Scan for the cell matching the given text and deliver its (X, Y) coordinate at center. 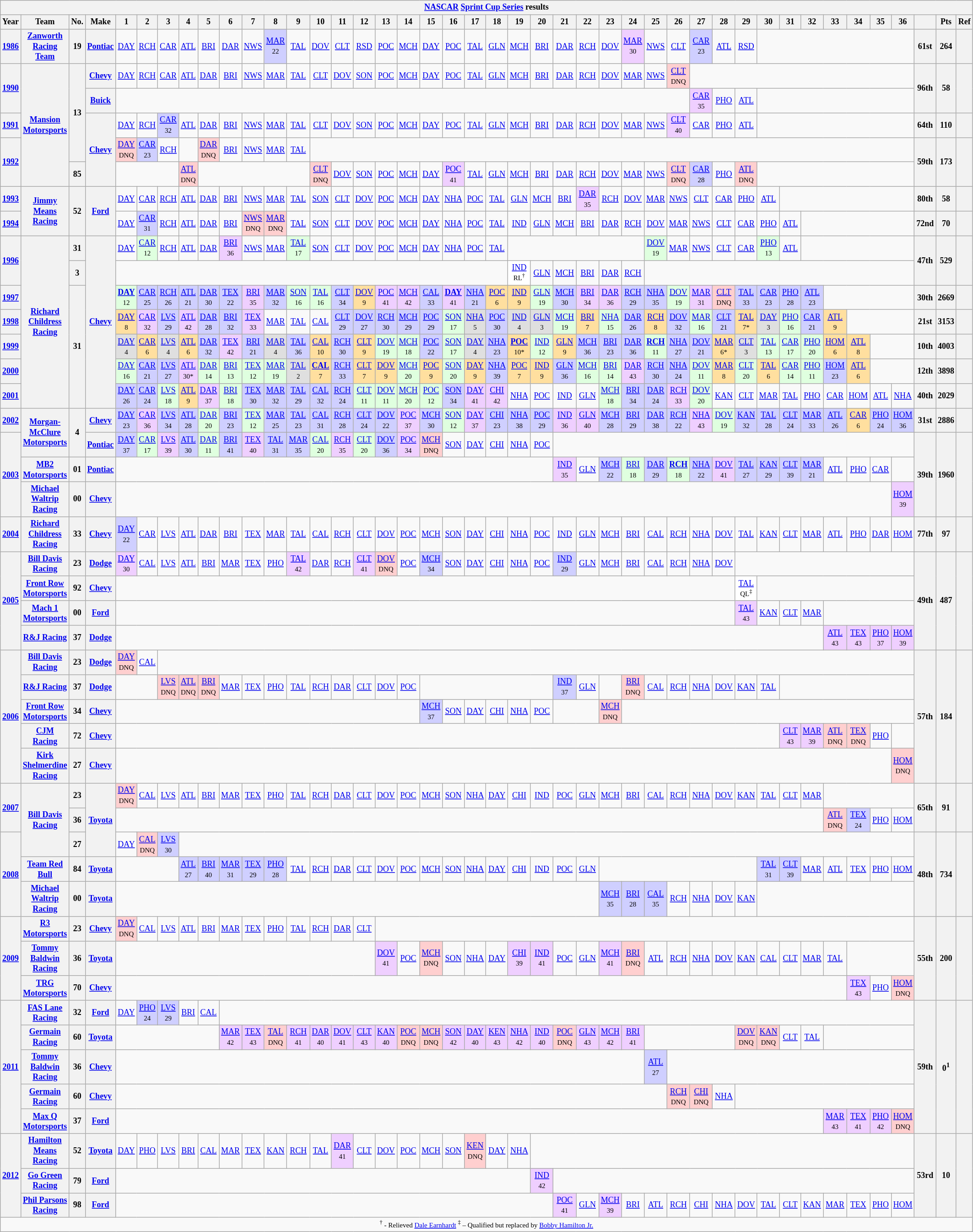
CAR25 (147, 298)
529 (946, 261)
ATL30* (188, 371)
200 (946, 958)
NHA24 (678, 371)
SON20 (454, 371)
KAN40 (386, 1037)
RCH29 (633, 298)
2008 (11, 874)
DAR28 (209, 322)
TEX30 (253, 396)
25 (656, 22)
LVSDNQ (168, 687)
2006 (11, 717)
IND35 (565, 470)
DARDNQ (209, 150)
NHA15 (610, 322)
BRI29 (633, 420)
CLT34 (342, 298)
CHIDNQ (701, 1096)
Go Green Racing (45, 1181)
MAR30 (633, 46)
TAL43 (746, 613)
CHI42 (497, 396)
CAR36 (147, 420)
47th (925, 261)
KENDNQ (475, 1151)
GLN40 (588, 420)
POC34 (408, 445)
GLN9 (565, 347)
MB2 Motorsports (45, 470)
2669 (946, 298)
DOV36 (386, 445)
Team Red Bull (45, 869)
MCH41 (610, 958)
POC10* (519, 347)
2009 (11, 958)
CAL35 (656, 899)
40th (925, 396)
MCH29 (408, 322)
TRG Motorsports (45, 988)
CAR31 (147, 223)
TAL33 (746, 298)
NHA35 (656, 298)
DOV20 (701, 396)
57th (925, 717)
FAS Lane Racing (45, 1013)
28 (724, 22)
Team (45, 22)
96th (925, 88)
HOM6 (835, 347)
DAY40 (475, 1037)
TAL6 (768, 371)
2 (147, 22)
TEX24 (859, 820)
KAN32 (746, 420)
2000 (11, 371)
TEX40 (253, 445)
GLN19 (542, 298)
DAR40 (320, 1037)
POC9 (431, 371)
64th (925, 125)
INDRL† (519, 273)
DAR32 (209, 347)
DAR30 (209, 298)
PHO11 (812, 371)
DAY8 (126, 322)
Buick (101, 101)
MAR4 (276, 347)
DAR26 (633, 322)
TEXDNQ (859, 736)
TALDNQ (276, 1037)
MAR16 (701, 322)
21 (565, 22)
1 (126, 22)
1993 (11, 199)
LVS34 (168, 420)
GLN43 (588, 1037)
MCH28 (610, 420)
Phil Parsons Racing (45, 1205)
11 (342, 22)
TALQL‡ (746, 588)
CHI23 (497, 420)
PHO42 (881, 1121)
MAR43 (835, 1121)
2004 (11, 534)
Pts (946, 22)
HOM23 (835, 371)
Zanworth Racing Team (45, 46)
Kirk Shelmerdine Racing (45, 765)
49th (925, 601)
DAR29 (656, 470)
8 (276, 22)
21st (925, 322)
1986 (11, 46)
Max Q Motorsports (45, 1121)
15 (431, 22)
PHO13 (768, 248)
264 (946, 46)
BRI36 (231, 248)
CAL33 (431, 298)
ATL43 (835, 638)
BRI14 (610, 371)
TAL27 (746, 470)
MCH16 (588, 371)
MAR39 (812, 736)
† - Relieved Dale Earnhardt ‡ – Qualified but replaced by Bobby Hamilton Jr. (486, 1225)
53rd (925, 1176)
SON42 (454, 1037)
IND41 (542, 958)
110 (946, 125)
7 (253, 22)
ATL8 (859, 347)
HOM36 (903, 420)
BRI32 (231, 322)
TEX22 (231, 298)
TAL16 (320, 298)
91 (946, 808)
30 (768, 22)
LVS30 (168, 845)
NHA23 (497, 347)
TAL7* (746, 322)
No. (77, 22)
4003 (946, 347)
DOV22 (386, 420)
TAL2 (298, 371)
2007 (11, 808)
RCH26 (168, 298)
MAR33 (812, 420)
PHO16 (790, 322)
IND37 (565, 687)
MAR22 (276, 46)
MAR35 (298, 445)
PHO20 (812, 347)
CLT9 (364, 347)
RCH8 (656, 322)
5 (209, 22)
CAL20 (320, 445)
CLT41 (364, 564)
61st (925, 46)
TAL29 (298, 396)
RCH24 (342, 396)
SON12 (454, 420)
12 (364, 22)
DAY3 (768, 322)
16 (454, 22)
CAL7 (320, 371)
POC37 (408, 420)
77th (925, 534)
85 (77, 174)
1991 (11, 125)
NWSDNQ (253, 223)
97 (946, 534)
CAL32 (320, 396)
92 (77, 588)
KEN43 (497, 1037)
65th (925, 808)
BRI35 (253, 298)
ATL28 (188, 420)
DAY9 (475, 371)
26 (678, 22)
1998 (11, 322)
TAL28 (768, 420)
TAL13 (768, 347)
KANDNQ (768, 1037)
RCH41 (298, 1037)
CLT40 (678, 125)
MCH22 (610, 470)
DAR24 (656, 396)
TAL17 (298, 248)
18 (497, 22)
22 (588, 22)
NHA42 (519, 1037)
CAR35 (701, 101)
2002 (11, 420)
TAL23 (298, 420)
RCH35 (342, 445)
10th (925, 347)
POC30 (497, 322)
NHA43 (701, 420)
DAR41 (342, 1151)
ATL26 (835, 420)
20 (542, 22)
734 (946, 874)
BRI40 (209, 869)
CHI39 (519, 958)
39th (925, 475)
1990 (11, 88)
BRI13 (231, 371)
DAR20 (209, 420)
TEX41 (859, 1121)
Year (11, 22)
PHO37 (881, 638)
BRI21 (253, 347)
2001 (11, 396)
2011 (11, 1067)
RCH28 (342, 420)
MAR42 (231, 1037)
55th (925, 958)
TEX33 (253, 322)
2003 (11, 475)
LVS27 (168, 371)
SON34 (454, 396)
CAR12 (147, 248)
POC7 (519, 371)
IND12 (542, 347)
MCH39 (610, 1205)
LVS4 (168, 347)
35 (881, 22)
1992 (11, 162)
DOV32 (678, 322)
CJM Racing (45, 736)
CAR14 (790, 371)
CLT29 (342, 322)
NHA21 (475, 298)
CAR28 (701, 174)
MCH35 (610, 899)
80th (925, 199)
ATL42 (188, 322)
1999 (11, 347)
MAR8 (724, 371)
MAR6* (724, 347)
LVS39 (168, 445)
173 (946, 162)
NHA22 (701, 470)
DAR14 (209, 371)
30th (925, 298)
184 (946, 717)
TEX42 (231, 347)
48th (925, 874)
MAR25 (276, 420)
Make (101, 22)
14 (408, 22)
9 (298, 22)
CLT3 (746, 347)
DAR43 (633, 371)
3898 (946, 371)
1960 (946, 475)
POC22 (431, 347)
31st (925, 420)
POC12 (431, 396)
17 (475, 22)
GLN3 (542, 322)
12th (925, 371)
MARDNQ (276, 223)
DAY22 (126, 534)
CLT11 (364, 396)
TAL36 (298, 347)
DAY30 (126, 564)
RCH11 (656, 347)
NASCAR Sprint Cup Series results (486, 7)
72 (77, 736)
RCH22 (678, 420)
72nd (925, 223)
98 (77, 1205)
MCH37 (431, 711)
2886 (946, 420)
IND42 (542, 1181)
CAR24 (147, 396)
NHA39 (497, 371)
SON16 (298, 298)
DAY26 (126, 396)
GLN36 (565, 371)
84 (77, 869)
CLT21 (724, 322)
R3 Motorsports (45, 928)
1997 (11, 298)
TAL42 (298, 564)
MAR21 (812, 470)
RCHDNQ (678, 1096)
DOV21 (701, 347)
CAL31 (320, 420)
3153 (946, 322)
DOV27 (364, 322)
LVS18 (168, 396)
Mansion Motorsports (45, 125)
KAN29 (768, 470)
487 (946, 601)
DAY23 (126, 420)
POC6 (497, 298)
CLT7 (364, 371)
DAR38 (656, 420)
IND40 (542, 1037)
6 (231, 22)
BRI7 (588, 322)
IND29 (565, 564)
TEX29 (253, 869)
Morgan-McClure Motorsports (45, 432)
MAR19 (276, 371)
79 (77, 1181)
IND4 (519, 322)
2029 (946, 396)
NHA5 (475, 322)
1996 (11, 261)
ATL30 (188, 445)
DAR11 (209, 445)
DAY12 (126, 298)
Ref (964, 22)
IND36 (565, 420)
DAR37 (209, 396)
MCH19 (565, 322)
2005 (11, 601)
Mach 1 Motorsports (45, 613)
29 (746, 22)
Jimmy Means Racing (45, 212)
CAL10 (320, 347)
MCH34 (431, 564)
ATL23 (812, 298)
2012 (11, 1176)
BRI28 (633, 899)
RCH18 (678, 470)
DAY16 (126, 371)
NHA38 (519, 420)
24 (633, 22)
1994 (11, 223)
ATL21 (188, 298)
Hamilton Means Racing (45, 1151)
CALDNQ (147, 845)
MCH36 (588, 347)
DAR35 (588, 199)
NHA27 (678, 347)
